Output the [x, y] coordinate of the center of the cell containing the given text.  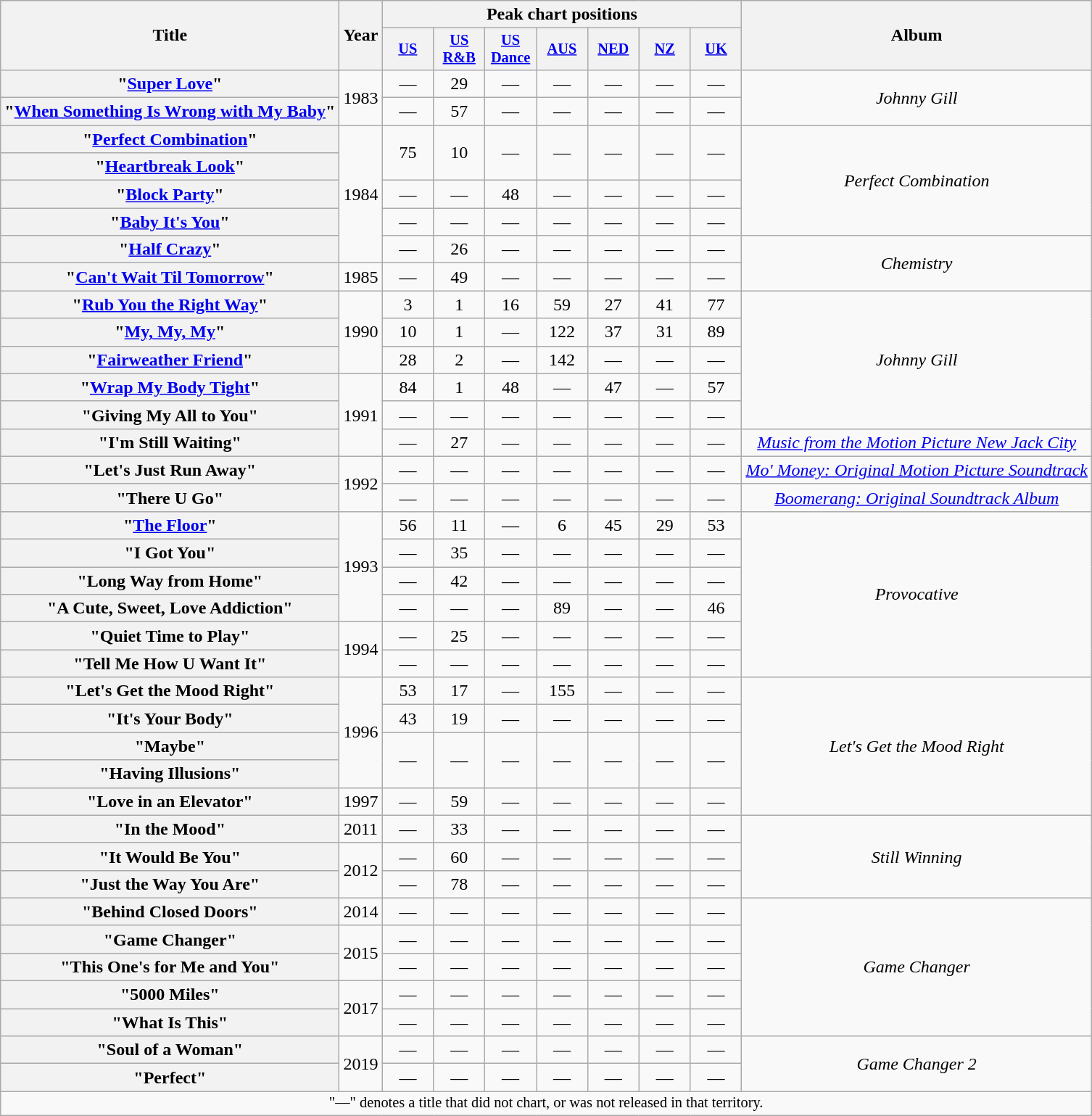
1992 [361, 484]
"I'm Still Waiting" [170, 442]
"Maybe" [170, 746]
"Perfect" [170, 1078]
"Behind Closed Doors" [170, 912]
"Baby It's You" [170, 222]
"Can't Wait Til Tomorrow" [170, 277]
Music from the Motion Picture New Jack City [917, 442]
"5000 Miles" [170, 995]
"Super Love" [170, 83]
"The Floor" [170, 525]
Game Changer [917, 967]
Mo' Money: Original Motion Picture Soundtrack [917, 470]
17 [460, 691]
Album [917, 36]
"Soul of a Woman" [170, 1050]
60 [460, 856]
1996 [361, 732]
31 [664, 332]
Year [361, 36]
"It's Your Body" [170, 719]
41 [664, 305]
"Let's Just Run Away" [170, 470]
"In the Mood" [170, 829]
AUS [563, 49]
2019 [361, 1064]
1990 [361, 332]
26 [460, 249]
2011 [361, 829]
"It Would Be You" [170, 856]
"Rub You the Right Way" [170, 305]
US [408, 49]
"Heartbreak Look" [170, 167]
33 [460, 829]
28 [408, 360]
Chemistry [917, 263]
Peak chart positions [562, 15]
Still Winning [917, 856]
NED [613, 49]
"Game Changer" [170, 939]
"What Is This" [170, 1022]
"Giving My All to You" [170, 415]
Perfect Combination [917, 181]
46 [716, 608]
Let's Get the Mood Right [917, 746]
Game Changer 2 [917, 1064]
43 [408, 719]
75 [408, 153]
84 [408, 387]
47 [613, 387]
1985 [361, 277]
"Long Way from Home" [170, 581]
122 [563, 332]
11 [460, 525]
19 [460, 719]
"Let's Get the Mood Right" [170, 691]
1983 [361, 97]
"Just the Way You Are" [170, 884]
"My, My, My" [170, 332]
Title [170, 36]
USR&B [460, 49]
"A Cute, Sweet, Love Addiction" [170, 608]
77 [716, 305]
"Quiet Time to Play" [170, 636]
2017 [361, 1009]
"Block Party" [170, 194]
"Love in an Elevator" [170, 801]
2 [460, 360]
"I Got You" [170, 553]
"Perfect Combination" [170, 139]
Boomerang: Original Soundtrack Album [917, 497]
"Fairweather Friend" [170, 360]
"This One's for Me and You" [170, 967]
35 [460, 553]
USDance [510, 49]
2012 [361, 870]
56 [408, 525]
UK [716, 49]
37 [613, 332]
16 [510, 305]
NZ [664, 49]
78 [460, 884]
1993 [361, 566]
1997 [361, 801]
2015 [361, 953]
25 [460, 636]
42 [460, 581]
1991 [361, 415]
1984 [361, 194]
142 [563, 360]
1994 [361, 650]
"Tell Me How U Want It" [170, 664]
"Wrap My Body Tight" [170, 387]
49 [460, 277]
155 [563, 691]
"There U Go" [170, 497]
3 [408, 305]
2014 [361, 912]
"Having Illusions" [170, 774]
"—" denotes a title that did not chart, or was not released in that territory. [547, 1104]
6 [563, 525]
"Half Crazy" [170, 249]
"When Something Is Wrong with My Baby" [170, 112]
45 [613, 525]
Provocative [917, 594]
